Return (x, y) of the center of cell containing provided text 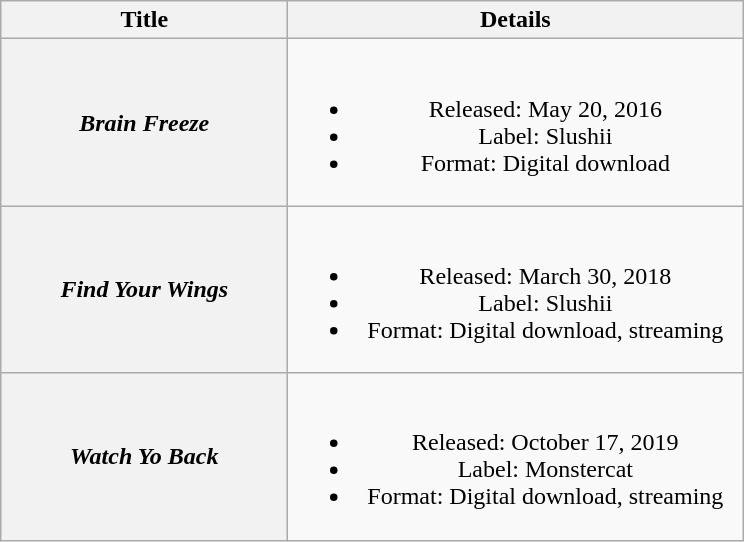
Watch Yo Back (144, 456)
Details (516, 20)
Find Your Wings (144, 290)
Released: October 17, 2019Label: MonstercatFormat: Digital download, streaming (516, 456)
Brain Freeze (144, 122)
Released: March 30, 2018Label: SlushiiFormat: Digital download, streaming (516, 290)
Released: May 20, 2016Label: SlushiiFormat: Digital download (516, 122)
Title (144, 20)
